Detect which cell encompasses the target text, then output its [x, y] center coordinate. 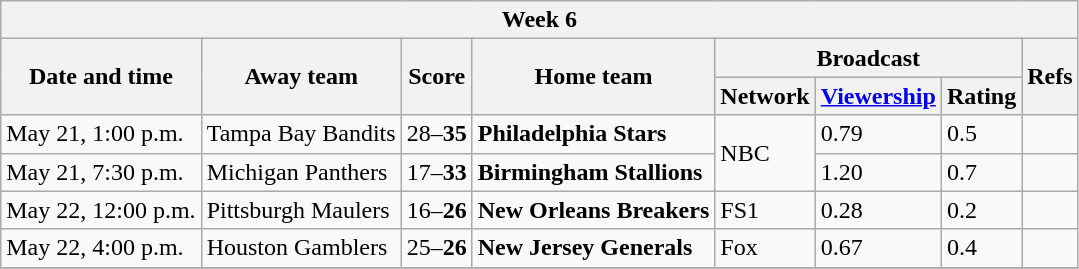
Home team [594, 77]
0.67 [878, 248]
New Jersey Generals [594, 248]
Broadcast [868, 58]
May 21, 1:00 p.m. [101, 134]
Away team [301, 77]
25–26 [436, 248]
May 22, 4:00 p.m. [101, 248]
Michigan Panthers [301, 172]
Network [765, 96]
1.20 [878, 172]
Philadelphia Stars [594, 134]
28–35 [436, 134]
Birmingham Stallions [594, 172]
0.79 [878, 134]
0.5 [981, 134]
16–26 [436, 210]
Houston Gamblers [301, 248]
0.2 [981, 210]
May 21, 7:30 p.m. [101, 172]
Week 6 [540, 20]
Refs [1050, 77]
Score [436, 77]
Rating [981, 96]
0.4 [981, 248]
Tampa Bay Bandits [301, 134]
Viewership [878, 96]
Date and time [101, 77]
17–33 [436, 172]
NBC [765, 153]
New Orleans Breakers [594, 210]
Fox [765, 248]
Pittsburgh Maulers [301, 210]
May 22, 12:00 p.m. [101, 210]
0.7 [981, 172]
FS1 [765, 210]
0.28 [878, 210]
